Identify which cell holds the provided text, then report its [X, Y] central coordinate. 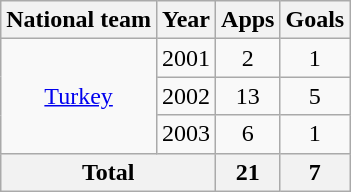
21 [248, 172]
Year [186, 20]
2001 [186, 58]
2002 [186, 96]
Total [108, 172]
7 [315, 172]
Goals [315, 20]
13 [248, 96]
National team [79, 20]
Apps [248, 20]
2003 [186, 134]
6 [248, 134]
Turkey [79, 96]
2 [248, 58]
5 [315, 96]
